Pinpoint the cell where the given text exists, returning its (X, Y) midpoint coordinate. 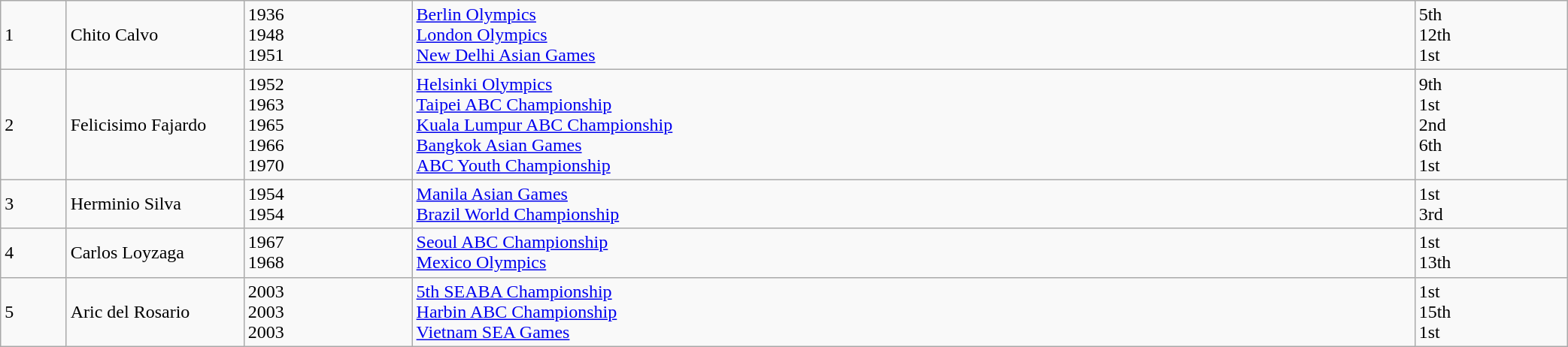
Chito Calvo (155, 35)
Carlos Loyzaga (155, 252)
9th1st2nd6th1st (1491, 125)
200320032003 (328, 312)
19521963196519661970 (328, 125)
5th SEABA ChampionshipHarbin ABC ChampionshipVietnam SEA Games (913, 312)
1st3rd (1491, 204)
5 (33, 312)
5th12th1st (1491, 35)
2 (33, 125)
1st13th (1491, 252)
193619481951 (328, 35)
4 (33, 252)
Manila Asian GamesBrazil World Championship (913, 204)
Felicisimo Fajardo (155, 125)
1st15th1st (1491, 312)
3 (33, 204)
Helsinki OlympicsTaipei ABC ChampionshipKuala Lumpur ABC ChampionshipBangkok Asian GamesABC Youth Championship (913, 125)
Herminio Silva (155, 204)
19671968 (328, 252)
1 (33, 35)
Seoul ABC ChampionshipMexico Olympics (913, 252)
Aric del Rosario (155, 312)
Berlin OlympicsLondon OlympicsNew Delhi Asian Games (913, 35)
19541954 (328, 204)
